Extract the (X, Y) coordinate from the center of the cell holding the provided text.  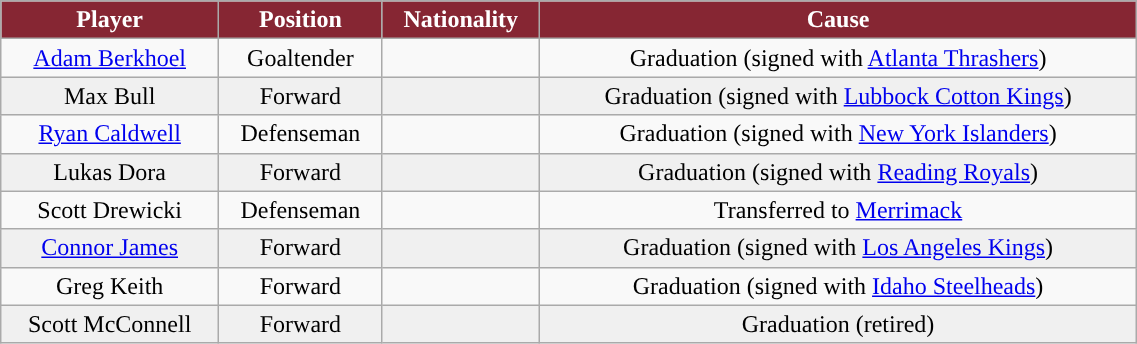
Cause (838, 20)
Connor James (110, 248)
Max Bull (110, 96)
Scott McConnell (110, 324)
Transferred to Merrimack (838, 210)
Goaltender (301, 58)
Graduation (signed with Reading Royals) (838, 172)
Player (110, 20)
Greg Keith (110, 286)
Graduation (signed with Los Angeles Kings) (838, 248)
Graduation (signed with New York Islanders) (838, 134)
Nationality (460, 20)
Adam Berkhoel (110, 58)
Ryan Caldwell (110, 134)
Lukas Dora (110, 172)
Graduation (signed with Atlanta Thrashers) (838, 58)
Graduation (retired) (838, 324)
Graduation (signed with Lubbock Cotton Kings) (838, 96)
Position (301, 20)
Scott Drewicki (110, 210)
Graduation (signed with Idaho Steelheads) (838, 286)
